Locate the cell with the specified text and output its (X, Y) center coordinate. 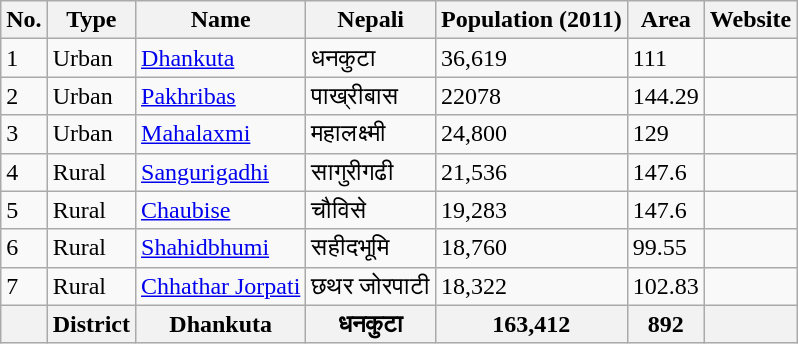
Chaubise (221, 210)
7 (24, 286)
36,619 (531, 58)
3 (24, 134)
18,322 (531, 286)
Shahidbhumi (221, 248)
21,536 (531, 172)
144.29 (666, 96)
District (91, 324)
2 (24, 96)
Pakhribas (221, 96)
129 (666, 134)
No. (24, 20)
Chhathar Jorpati (221, 286)
Population (2011) (531, 20)
24,800 (531, 134)
सागुरीगढी (371, 172)
4 (24, 172)
6 (24, 248)
पाख्रीबास (371, 96)
111 (666, 58)
चौविसे (371, 210)
Nepali (371, 20)
Type (91, 20)
सहीदभूमि (371, 248)
102.83 (666, 286)
892 (666, 324)
Mahalaxmi (221, 134)
5 (24, 210)
1 (24, 58)
महालक्ष्मी (371, 134)
Name (221, 20)
Sangurigadhi (221, 172)
Area (666, 20)
163,412 (531, 324)
19,283 (531, 210)
99.55 (666, 248)
18,760 (531, 248)
छथर जोरपाटी (371, 286)
22078 (531, 96)
Website (750, 20)
